Capture the cell that displays the provided text and extract its (x, y) central coordinate. 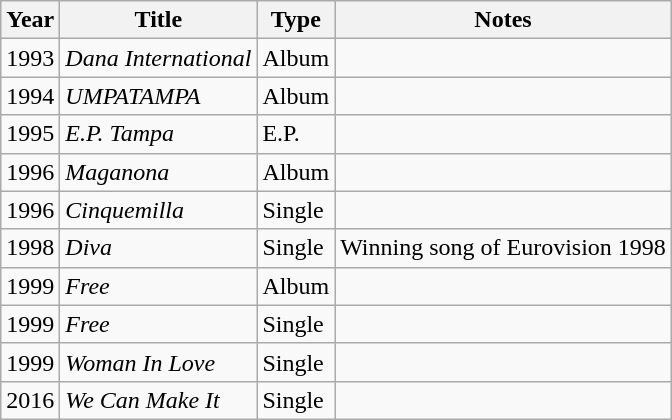
We Can Make It (158, 400)
E.P. Tampa (158, 134)
1994 (30, 96)
Year (30, 20)
Diva (158, 248)
2016 (30, 400)
Type (296, 20)
Cinquemilla (158, 210)
Dana International (158, 58)
Woman In Love (158, 362)
1995 (30, 134)
Winning song of Eurovision 1998 (504, 248)
1993 (30, 58)
Maganona (158, 172)
Title (158, 20)
E.P. (296, 134)
1998 (30, 248)
UMPATAMPA (158, 96)
Notes (504, 20)
